Search for the cell housing the specified text and yield its (x, y) center coordinate. 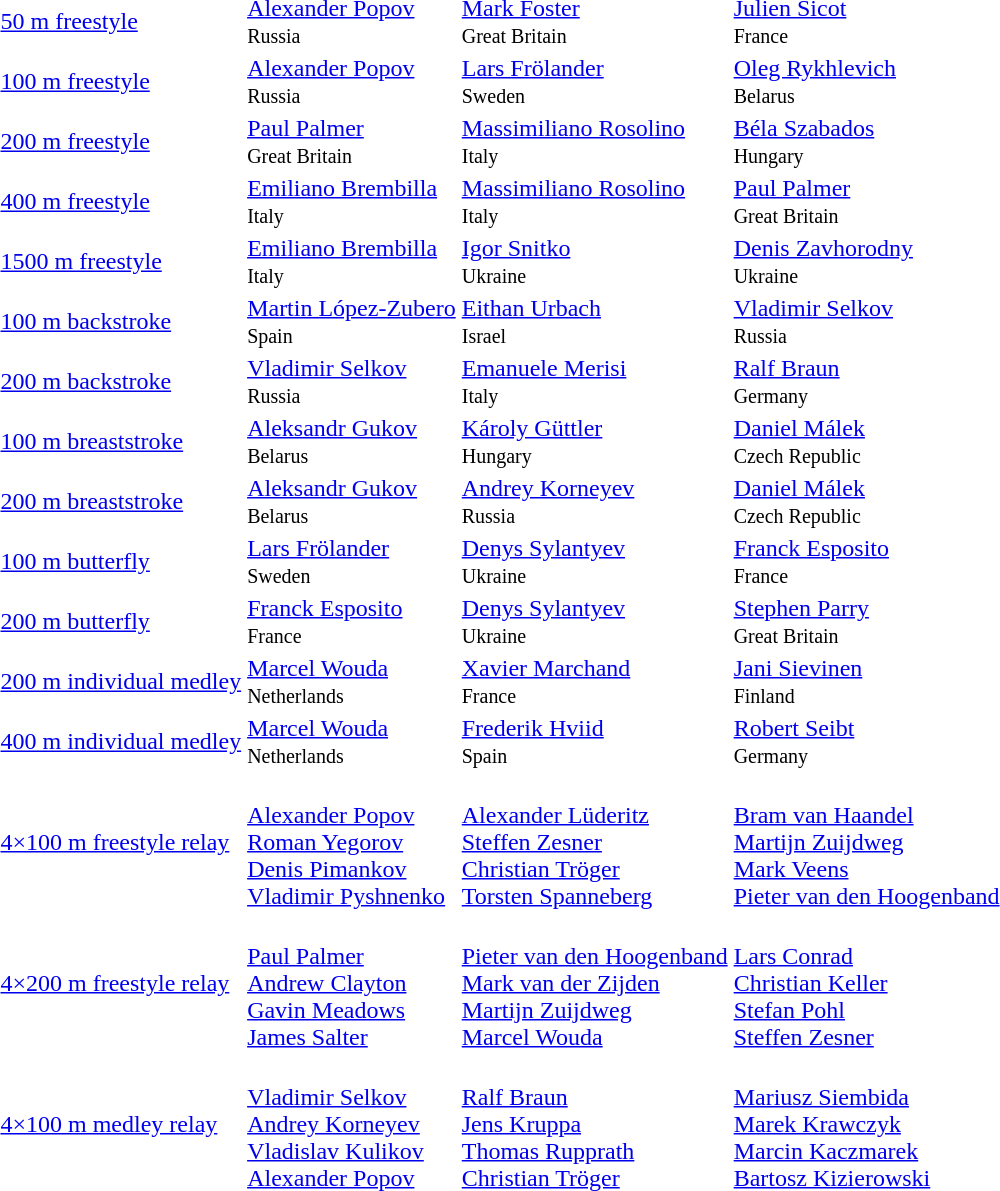
Frederik HviidSpain (594, 742)
Pieter van den Hoogenband Mark van der Zijden Martijn Zuijdweg Marcel Wouda (594, 983)
Alexander Lüderitz Steffen Zesner Christian Tröger Torsten Spanneberg (594, 842)
Eithan UrbachIsrael (594, 322)
Emanuele MerisiItaly (594, 382)
Alexander PopovRussia (352, 82)
Paul PalmerGreat Britain (352, 142)
Franck EspositoFrance (352, 622)
Károly GüttlerHungary (594, 442)
Andrey KorneyevRussia (594, 502)
Xavier MarchandFrance (594, 682)
Alexander Popov Roman Yegorov Denis Pimankov Vladimir Pyshnenko (352, 842)
Igor SnitkoUkraine (594, 262)
Martin López-ZuberoSpain (352, 322)
Vladimir SelkovRussia (352, 382)
Paul Palmer Andrew Clayton Gavin Meadows James Salter (352, 983)
